For the text-containing cell, return its midpoint in (x, y) coordinate format. 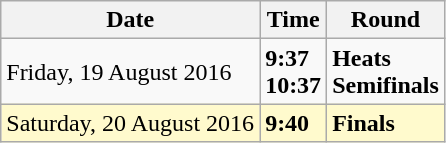
Saturday, 20 August 2016 (130, 123)
Date (130, 20)
Time (294, 20)
Friday, 19 August 2016 (130, 72)
Finals (386, 123)
9:40 (294, 123)
9:3710:37 (294, 72)
Round (386, 20)
HeatsSemifinals (386, 72)
